Identify which cell holds the provided text, then report its [X, Y] central coordinate. 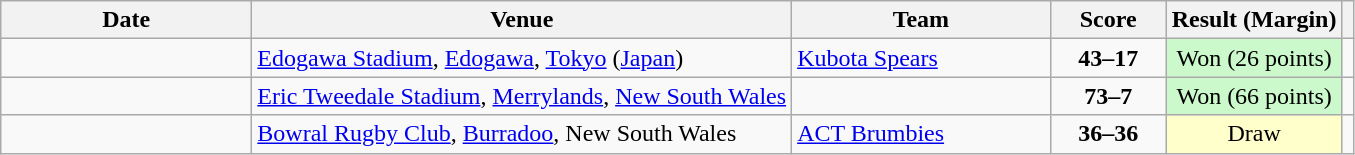
Kubota Spears [922, 58]
Won (26 points) [1254, 58]
Bowral Rugby Club, Burradoo, New South Wales [522, 134]
43–17 [1108, 58]
Date [126, 20]
36–36 [1108, 134]
73–7 [1108, 96]
Score [1108, 20]
Venue [522, 20]
Result (Margin) [1254, 20]
ACT Brumbies [922, 134]
Draw [1254, 134]
Team [922, 20]
Edogawa Stadium, Edogawa, Tokyo (Japan) [522, 58]
Won (66 points) [1254, 96]
Eric Tweedale Stadium, Merrylands, New South Wales [522, 96]
